Return [x, y] of the center of cell containing provided text 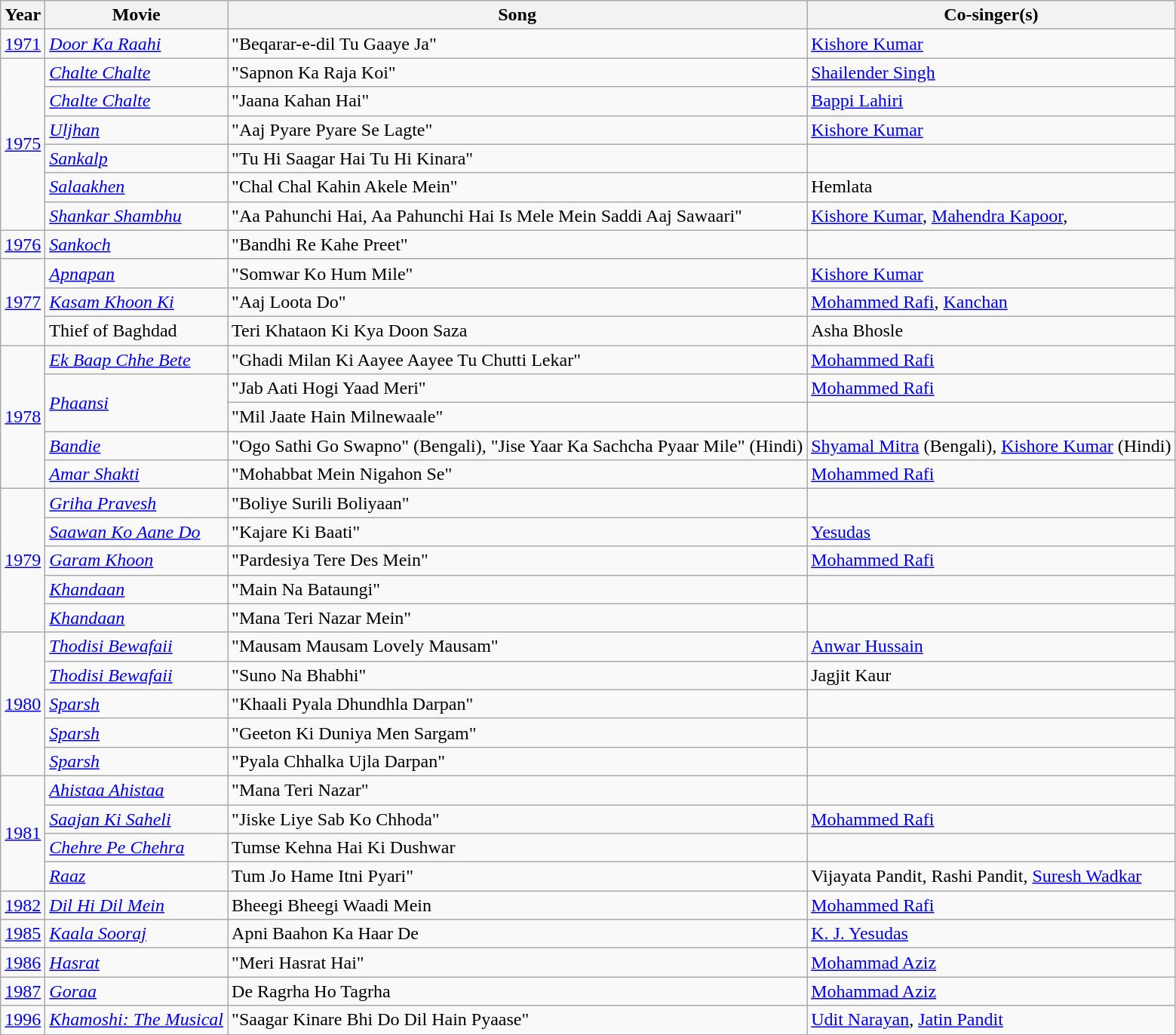
Sankoch [137, 244]
Kishore Kumar, Mahendra Kapoor, [991, 216]
"Pardesiya Tere Des Mein" [517, 560]
1980 [23, 704]
Asha Bhosle [991, 330]
"Mana Teri Nazar Mein" [517, 618]
Movie [137, 15]
"Jab Aati Hogi Yaad Meri" [517, 389]
Year [23, 15]
"Chal Chal Kahin Akele Mein" [517, 187]
"Boliye Surili Boliyaan" [517, 503]
"Saagar Kinare Bhi Do Dil Hain Pyaase" [517, 1020]
Apni Baahon Ka Haar De [517, 934]
Yesudas [991, 532]
Thief of Baghdad [137, 330]
1971 [23, 44]
"Mohabbat Mein Nigahon Se" [517, 475]
Shankar Shambhu [137, 216]
Griha Pravesh [137, 503]
Teri Khataon Ki Kya Doon Saza [517, 330]
1977 [23, 302]
"Sapnon Ka Raja Koi" [517, 72]
Salaakhen [137, 187]
Uljhan [137, 130]
"Jaana Kahan Hai" [517, 101]
Goraa [137, 991]
"Aaj Loota Do" [517, 302]
"Main Na Bataungi" [517, 589]
Tumse Kehna Hai Ki Dushwar [517, 848]
Ek Baap Chhe Bete [137, 360]
Ahistaa Ahistaa [137, 790]
"Geeton Ki Duniya Men Sargam" [517, 732]
"Pyala Chhalka Ujla Darpan" [517, 761]
Song [517, 15]
1982 [23, 905]
"Somwar Ko Hum Mile" [517, 273]
Tum Jo Hame Itni Pyari" [517, 877]
Saawan Ko Aane Do [137, 532]
Vijayata Pandit, Rashi Pandit, Suresh Wadkar [991, 877]
"Bandhi Re Kahe Preet" [517, 244]
Co-singer(s) [991, 15]
Shyamal Mitra (Bengali), Kishore Kumar (Hindi) [991, 446]
Amar Shakti [137, 475]
"Mausam Mausam Lovely Mausam" [517, 646]
"Kajare Ki Baati" [517, 532]
Bandie [137, 446]
"Tu Hi Saagar Hai Tu Hi Kinara" [517, 158]
"Ghadi Milan Ki Aayee Aayee Tu Chutti Lekar" [517, 360]
K. J. Yesudas [991, 934]
Phaansi [137, 403]
Door Ka Raahi [137, 44]
1987 [23, 991]
"Aaj Pyare Pyare Se Lagte" [517, 130]
"Suno Na Bhabhi" [517, 675]
1996 [23, 1020]
1975 [23, 144]
Apnapan [137, 273]
"Beqarar-e-dil Tu Gaaye Ja" [517, 44]
1979 [23, 560]
Sankalp [137, 158]
Jagjit Kaur [991, 675]
Hemlata [991, 187]
1985 [23, 934]
"Jiske Liye Sab Ko Chhoda" [517, 818]
Shailender Singh [991, 72]
"Khaali Pyala Dhundhla Darpan" [517, 704]
Udit Narayan, Jatin Pandit [991, 1020]
"Aa Pahunchi Hai, Aa Pahunchi Hai Is Mele Mein Saddi Aaj Sawaari" [517, 216]
"Meri Hasrat Hai" [517, 963]
Saajan Ki Saheli [137, 818]
Mohammed Rafi, Kanchan [991, 302]
Bheegi Bheegi Waadi Mein [517, 905]
Kasam Khoon Ki [137, 302]
Bappi Lahiri [991, 101]
Anwar Hussain [991, 646]
"Mana Teri Nazar" [517, 790]
Chehre Pe Chehra [137, 848]
1978 [23, 417]
1981 [23, 833]
"Mil Jaate Hain Milnewaale" [517, 417]
Raaz [137, 877]
"Ogo Sathi Go Swapno" (Bengali), "Jise Yaar Ka Sachcha Pyaar Mile" (Hindi) [517, 446]
1976 [23, 244]
1986 [23, 963]
De Ragrha Ho Tagrha [517, 991]
Garam Khoon [137, 560]
Khamoshi: The Musical [137, 1020]
Kaala Sooraj [137, 934]
Hasrat [137, 963]
Dil Hi Dil Mein [137, 905]
